Identify which cell holds the provided text, then report its (X, Y) central coordinate. 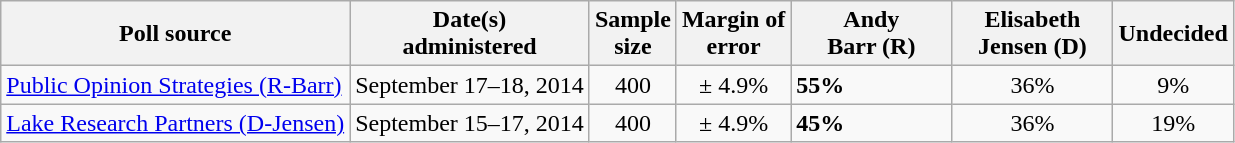
9% (1173, 85)
Date(s)administered (470, 34)
Lake Research Partners (D-Jensen) (176, 123)
ElisabethJensen (D) (1032, 34)
45% (872, 123)
Public Opinion Strategies (R-Barr) (176, 85)
19% (1173, 123)
Undecided (1173, 34)
55% (872, 85)
Poll source (176, 34)
September 17–18, 2014 (470, 85)
September 15–17, 2014 (470, 123)
Samplesize (632, 34)
AndyBarr (R) (872, 34)
Margin oferror (733, 34)
